Pinpoint the cell where the given text exists, returning its (x, y) midpoint coordinate. 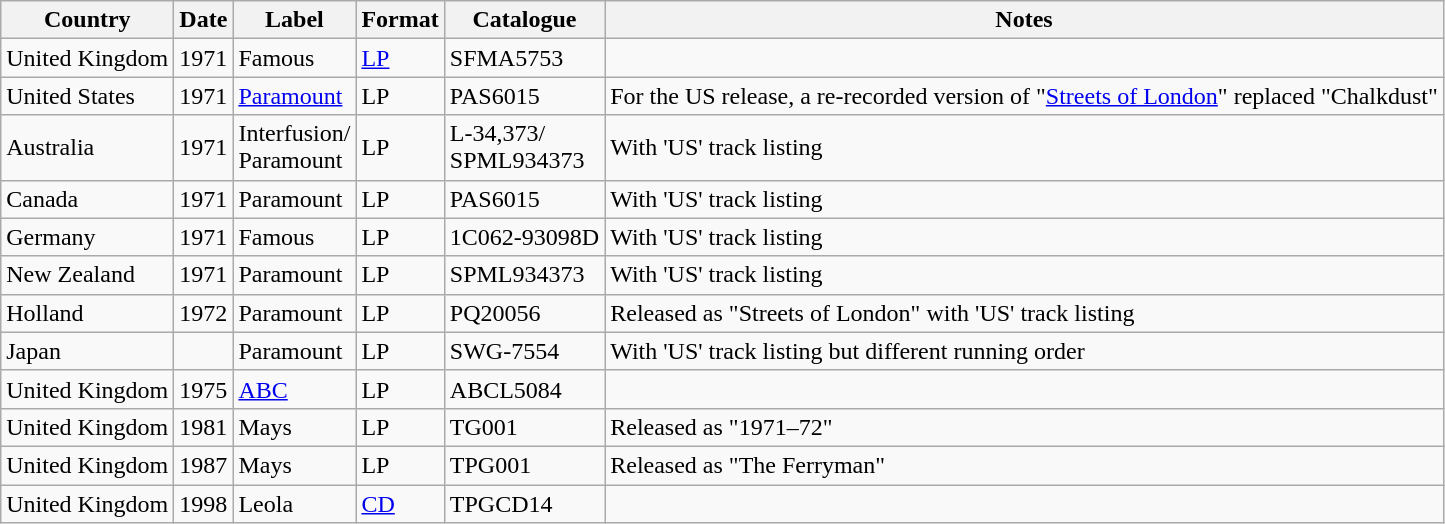
Notes (1024, 20)
TPG001 (524, 465)
With 'US' track listing but different running order (1024, 351)
L-34,373/SPML934373 (524, 148)
ABCL5084 (524, 389)
Interfusion/Paramount (294, 148)
Australia (88, 148)
Released as "1971–72" (1024, 427)
1981 (204, 427)
1987 (204, 465)
Format (400, 20)
SWG-7554 (524, 351)
ABC (294, 389)
1998 (204, 503)
1972 (204, 313)
New Zealand (88, 275)
SFMA5753 (524, 58)
Country (88, 20)
Holland (88, 313)
1C062-93098D (524, 237)
SPML934373 (524, 275)
TPGCD14 (524, 503)
PQ20056 (524, 313)
Germany (88, 237)
Catalogue (524, 20)
Leola (294, 503)
1975 (204, 389)
TG001 (524, 427)
For the US release, a re-recorded version of "Streets of London" replaced "Chalkdust" (1024, 96)
United States (88, 96)
Released as "The Ferryman" (1024, 465)
Date (204, 20)
Japan (88, 351)
Canada (88, 199)
CD (400, 503)
Released as "Streets of London" with 'US' track listing (1024, 313)
Label (294, 20)
